Detect which cell encompasses the target text, then output its [X, Y] center coordinate. 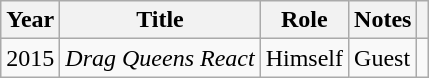
Title [160, 20]
Notes [383, 20]
Year [30, 20]
Role [304, 20]
Guest [383, 58]
Drag Queens React [160, 58]
2015 [30, 58]
Himself [304, 58]
